Pinpoint the cell where the given text exists, returning its (x, y) midpoint coordinate. 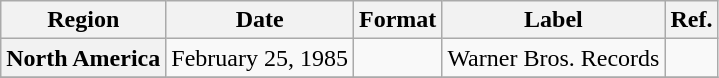
February 25, 1985 (260, 58)
Ref. (692, 20)
Region (84, 20)
Date (260, 20)
Label (554, 20)
Warner Bros. Records (554, 58)
Format (397, 20)
North America (84, 58)
